Search for the cell housing the specified text and yield its [x, y] center coordinate. 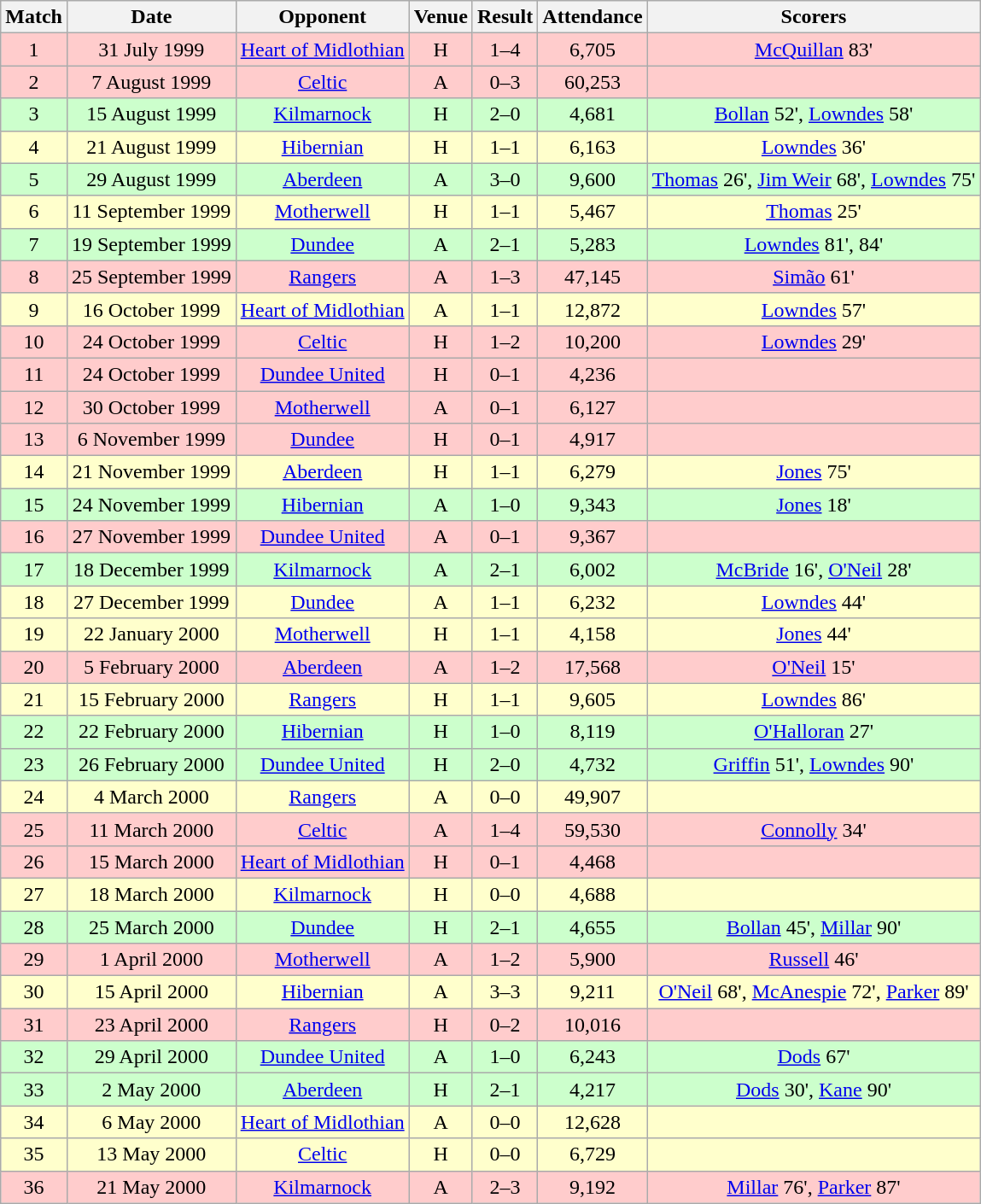
9,343 [593, 505]
Lowndes 57' [814, 309]
27 [34, 894]
Attendance [593, 17]
9,605 [593, 699]
14 [34, 472]
6,232 [593, 602]
8,119 [593, 732]
O'Neil 68', McAnespie 72', Parker 89' [814, 992]
15 [34, 505]
20 [34, 667]
16 [34, 537]
11 September 1999 [151, 212]
15 April 2000 [151, 992]
9,211 [593, 992]
18 December 1999 [151, 570]
29 [34, 960]
6,002 [593, 570]
32 [34, 1057]
McQuillan 83' [814, 50]
4,688 [593, 894]
7 August 1999 [151, 82]
4,732 [593, 764]
33 [34, 1090]
O'Halloran 27' [814, 732]
29 August 1999 [151, 179]
25 September 1999 [151, 277]
16 October 1999 [151, 309]
60,253 [593, 82]
24 [34, 797]
34 [34, 1122]
21 [34, 699]
Simão 61' [814, 277]
1 [34, 50]
Dods 30', Kane 90' [814, 1090]
28 [34, 926]
Opponent [323, 17]
3–3 [505, 992]
6,729 [593, 1154]
36 [34, 1187]
47,145 [593, 277]
6,163 [593, 147]
21 May 2000 [151, 1187]
Match [34, 17]
24 November 1999 [151, 505]
27 November 1999 [151, 537]
29 April 2000 [151, 1057]
2 [34, 82]
Dods 67' [814, 1057]
Lowndes 29' [814, 342]
26 February 2000 [151, 764]
0–3 [505, 82]
12,872 [593, 309]
2 May 2000 [151, 1090]
30 October 1999 [151, 407]
Griffin 51', Lowndes 90' [814, 764]
5 February 2000 [151, 667]
Venue [441, 17]
6,705 [593, 50]
4,655 [593, 926]
17,568 [593, 667]
15 March 2000 [151, 862]
9 [34, 309]
4,917 [593, 440]
19 [34, 634]
5,900 [593, 960]
23 April 2000 [151, 1025]
2–3 [505, 1187]
9,600 [593, 179]
Jones 18' [814, 505]
22 [34, 732]
9,192 [593, 1187]
9,367 [593, 537]
4,217 [593, 1090]
4 March 2000 [151, 797]
3 [34, 114]
5,283 [593, 244]
Scorers [814, 17]
12 [34, 407]
Thomas 25' [814, 212]
8 [34, 277]
6 November 1999 [151, 440]
59,530 [593, 829]
4 [34, 147]
0–2 [505, 1025]
7 [34, 244]
Lowndes 86' [814, 699]
Date [151, 17]
30 [34, 992]
Jones 75' [814, 472]
4,236 [593, 374]
Millar 76', Parker 87' [814, 1187]
13 [34, 440]
5 [34, 179]
22 January 2000 [151, 634]
Russell 46' [814, 960]
Bollan 45', Millar 90' [814, 926]
4,468 [593, 862]
31 [34, 1025]
12,628 [593, 1122]
Lowndes 44' [814, 602]
4,681 [593, 114]
22 February 2000 [151, 732]
6,243 [593, 1057]
10,200 [593, 342]
Jones 44' [814, 634]
6 May 2000 [151, 1122]
Result [505, 17]
Lowndes 81', 84' [814, 244]
1–3 [505, 277]
26 [34, 862]
18 [34, 602]
21 November 1999 [151, 472]
13 May 2000 [151, 1154]
31 July 1999 [151, 50]
23 [34, 764]
Connolly 34' [814, 829]
11 March 2000 [151, 829]
18 March 2000 [151, 894]
O'Neil 15' [814, 667]
25 [34, 829]
McBride 16', O'Neil 28' [814, 570]
10,016 [593, 1025]
4,158 [593, 634]
17 [34, 570]
19 September 1999 [151, 244]
6,279 [593, 472]
3–0 [505, 179]
Thomas 26', Jim Weir 68', Lowndes 75' [814, 179]
35 [34, 1154]
Lowndes 36' [814, 147]
1 April 2000 [151, 960]
49,907 [593, 797]
10 [34, 342]
15 August 1999 [151, 114]
21 August 1999 [151, 147]
15 February 2000 [151, 699]
5,467 [593, 212]
25 March 2000 [151, 926]
Bollan 52', Lowndes 58' [814, 114]
6 [34, 212]
11 [34, 374]
27 December 1999 [151, 602]
6,127 [593, 407]
